Determine the (X, Y) coordinate at the center of the cell enclosing the given text.  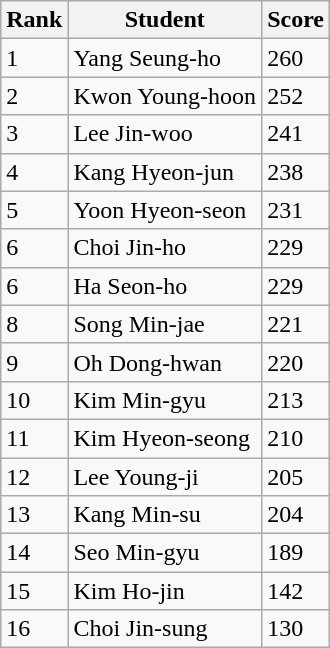
Yoon Hyeon-seon (165, 210)
204 (296, 515)
205 (296, 477)
Lee Jin-woo (165, 134)
260 (296, 58)
10 (34, 400)
Ha Seon-ho (165, 286)
16 (34, 629)
Kang Min-su (165, 515)
Kim Ho-jin (165, 591)
210 (296, 438)
221 (296, 324)
238 (296, 172)
220 (296, 362)
Rank (34, 20)
13 (34, 515)
Kang Hyeon-jun (165, 172)
Yang Seung-ho (165, 58)
12 (34, 477)
130 (296, 629)
14 (34, 553)
Song Min-jae (165, 324)
Choi Jin-ho (165, 248)
Choi Jin-sung (165, 629)
142 (296, 591)
2 (34, 96)
189 (296, 553)
11 (34, 438)
1 (34, 58)
231 (296, 210)
213 (296, 400)
3 (34, 134)
Lee Young-ji (165, 477)
241 (296, 134)
8 (34, 324)
9 (34, 362)
Kwon Young-hoon (165, 96)
Student (165, 20)
4 (34, 172)
15 (34, 591)
Kim Hyeon-seong (165, 438)
252 (296, 96)
Seo Min-gyu (165, 553)
5 (34, 210)
Kim Min-gyu (165, 400)
Oh Dong-hwan (165, 362)
Score (296, 20)
